Return (X, Y) of the center of cell containing provided text 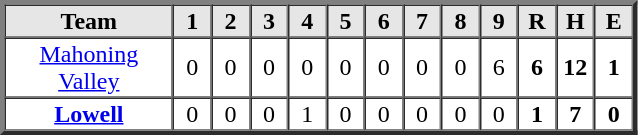
Mahoning Valley (88, 68)
Team (88, 20)
H (575, 20)
E (614, 20)
R (537, 20)
3 (269, 20)
5 (345, 20)
12 (575, 68)
4 (307, 20)
9 (499, 20)
8 (460, 20)
2 (230, 20)
Lowell (88, 114)
